Scan for the cell matching the given text and deliver its (x, y) coordinate at center. 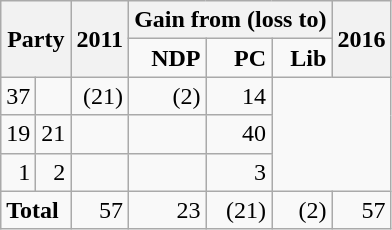
14 (238, 96)
40 (238, 134)
Gain from (loss to) (230, 20)
Lib (302, 58)
Party (36, 39)
2016 (362, 39)
PC (238, 58)
NDP (168, 58)
21 (54, 134)
1 (18, 172)
3 (238, 172)
Total (36, 210)
2 (54, 172)
19 (18, 134)
23 (168, 210)
2011 (100, 39)
37 (18, 96)
